Return the (X, Y) coordinate for the center point of the cell that contains the specified text.  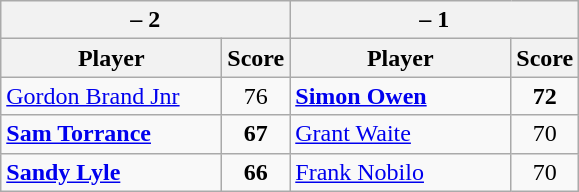
Frank Nobilo (400, 172)
Gordon Brand Jnr (112, 96)
Grant Waite (400, 134)
– 1 (434, 20)
Simon Owen (400, 96)
Sam Torrance (112, 134)
76 (256, 96)
72 (545, 96)
66 (256, 172)
– 2 (146, 20)
Sandy Lyle (112, 172)
67 (256, 134)
